Locate the cell with the specified text and output its (x, y) center coordinate. 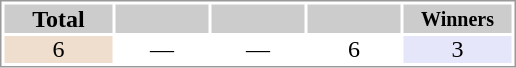
Winners (458, 18)
Total (58, 18)
3 (458, 50)
